Identify which cell holds the provided text, then report its (x, y) central coordinate. 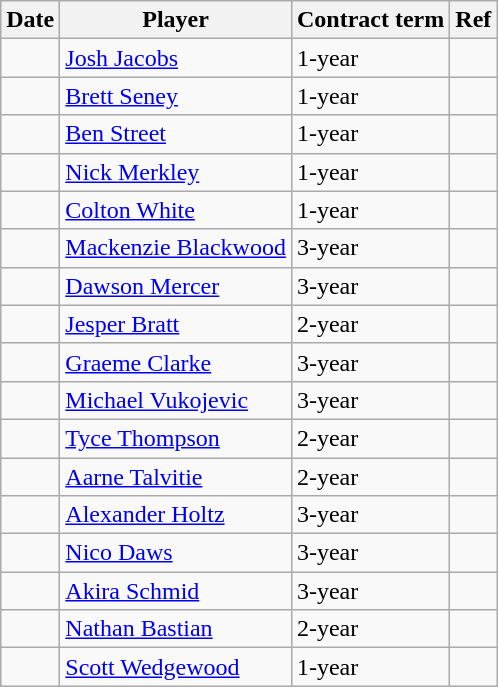
Mackenzie Blackwood (176, 248)
Ben Street (176, 134)
Contract term (370, 20)
Graeme Clarke (176, 362)
Alexander Holtz (176, 515)
Scott Wedgewood (176, 667)
Date (30, 20)
Josh Jacobs (176, 58)
Aarne Talvitie (176, 477)
Dawson Mercer (176, 286)
Tyce Thompson (176, 438)
Nick Merkley (176, 172)
Player (176, 20)
Akira Schmid (176, 591)
Nathan Bastian (176, 629)
Ref (474, 20)
Nico Daws (176, 553)
Jesper Bratt (176, 324)
Michael Vukojevic (176, 400)
Brett Seney (176, 96)
Colton White (176, 210)
